Find where the given text appears and provide that cell's center as (x, y) coordinate. 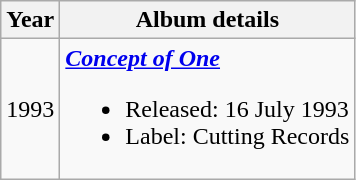
1993 (30, 109)
Year (30, 20)
Album details (208, 20)
Concept of OneReleased: 16 July 1993Label: Cutting Records (208, 109)
